Scan for the cell matching the given text and deliver its [X, Y] coordinate at center. 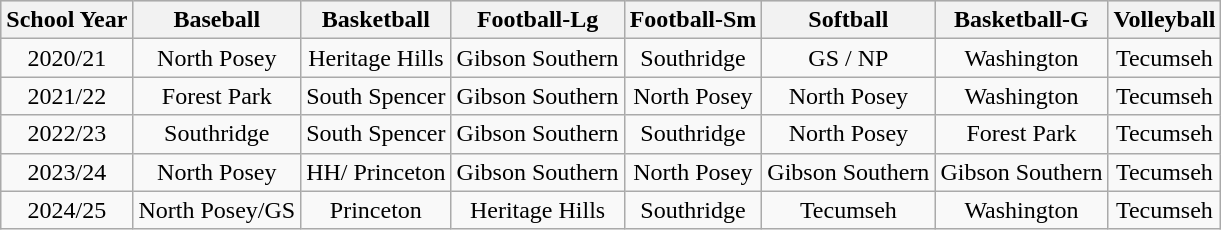
Basketball-G [1022, 20]
GS / NP [848, 58]
North Posey/GS [217, 210]
School Year [67, 20]
Volleyball [1164, 20]
2023/24 [67, 172]
Princeton [376, 210]
Basketball [376, 20]
2020/21 [67, 58]
Football-Lg [538, 20]
Softball [848, 20]
Football-Sm [693, 20]
2021/22 [67, 96]
Baseball [217, 20]
2022/23 [67, 134]
HH/ Princeton [376, 172]
2024/25 [67, 210]
